Locate the cell with the specified text and output its (X, Y) center coordinate. 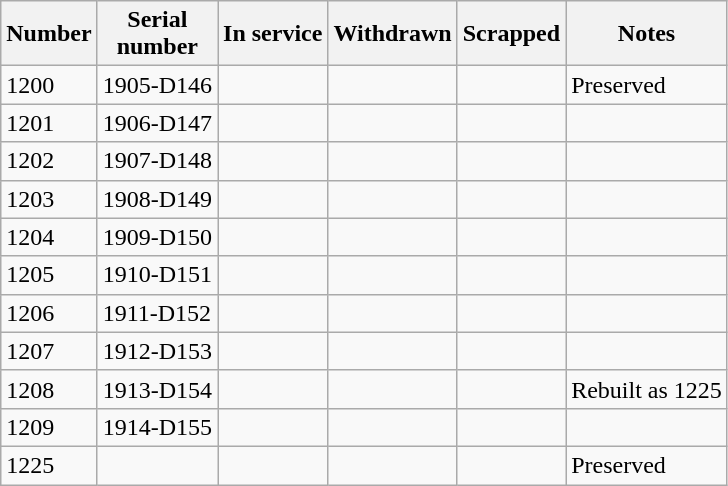
1208 (49, 389)
1910-D151 (157, 275)
1905-D146 (157, 85)
1200 (49, 85)
1205 (49, 275)
1912-D153 (157, 351)
Scrapped (511, 34)
1906-D147 (157, 123)
1913-D154 (157, 389)
1914-D155 (157, 427)
Number (49, 34)
1907-D148 (157, 161)
Withdrawn (392, 34)
1911-D152 (157, 313)
1225 (49, 465)
1209 (49, 427)
1909-D150 (157, 237)
1207 (49, 351)
1202 (49, 161)
In service (273, 34)
Rebuilt as 1225 (647, 389)
Notes (647, 34)
Serialnumber (157, 34)
1206 (49, 313)
1201 (49, 123)
1203 (49, 199)
1908-D149 (157, 199)
1204 (49, 237)
